Output the [x, y] coordinate of the center of the cell containing the given text.  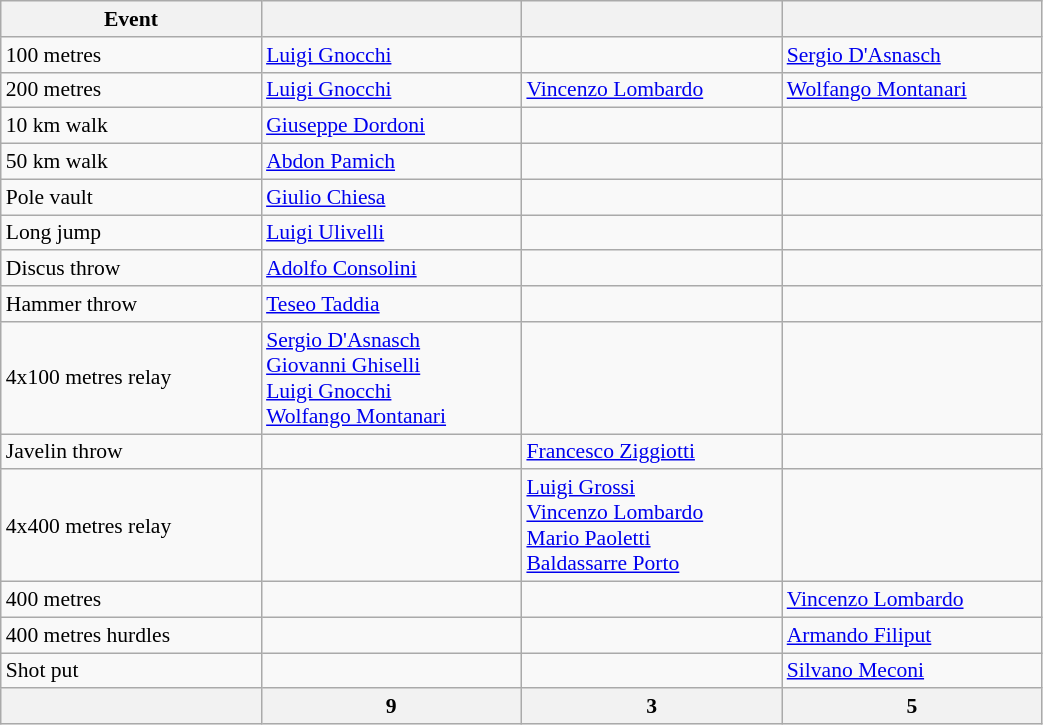
4x400 metres relay [131, 526]
5 [912, 707]
Giulio Chiesa [391, 197]
10 km walk [131, 126]
Shot put [131, 671]
Giuseppe Dordoni [391, 126]
Discus throw [131, 269]
Silvano Meconi [912, 671]
Abdon Pamich [391, 162]
Event [131, 19]
100 metres [131, 55]
Pole vault [131, 197]
400 metres [131, 600]
Hammer throw [131, 304]
Adolfo Consolini [391, 269]
Luigi Ulivelli [391, 233]
Sergio D'Asnasch [912, 55]
4x100 metres relay [131, 378]
200 metres [131, 90]
Javelin throw [131, 452]
Armando Filiput [912, 635]
Luigi GrossiVincenzo LombardoMario PaolettiBaldassarre Porto [651, 526]
9 [391, 707]
3 [651, 707]
400 metres hurdles [131, 635]
Francesco Ziggiotti [651, 452]
Sergio D'AsnaschGiovanni GhiselliLuigi GnocchiWolfango Montanari [391, 378]
Wolfango Montanari [912, 90]
Teseo Taddia [391, 304]
50 km walk [131, 162]
Long jump [131, 233]
